Return the (x, y) coordinate for the center point of the cell that contains the specified text.  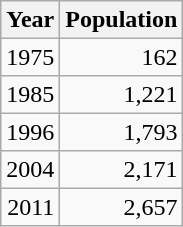
162 (122, 56)
2,657 (122, 206)
2004 (30, 170)
1996 (30, 132)
2,171 (122, 170)
Population (122, 20)
1,221 (122, 94)
2011 (30, 206)
1975 (30, 56)
1,793 (122, 132)
1985 (30, 94)
Year (30, 20)
